Scan for the cell matching the given text and deliver its [x, y] coordinate at center. 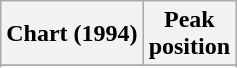
Chart (1994) [72, 34]
Peakposition [189, 34]
